Capture the cell that displays the provided text and extract its (X, Y) central coordinate. 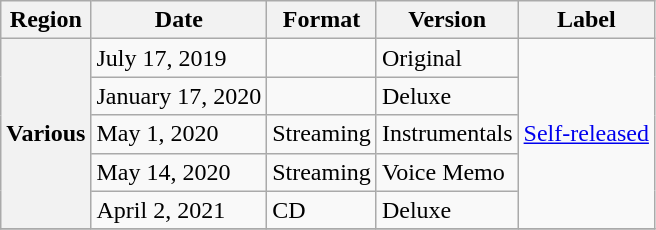
Version (447, 20)
May 1, 2020 (179, 134)
Voice Memo (447, 172)
April 2, 2021 (179, 210)
May 14, 2020 (179, 172)
Various (46, 134)
Original (447, 58)
Self-released (586, 134)
Format (322, 20)
CD (322, 210)
Instrumentals (447, 134)
July 17, 2019 (179, 58)
Date (179, 20)
Label (586, 20)
Region (46, 20)
January 17, 2020 (179, 96)
